Determine the (x, y) coordinate at the center of the cell enclosing the given text.  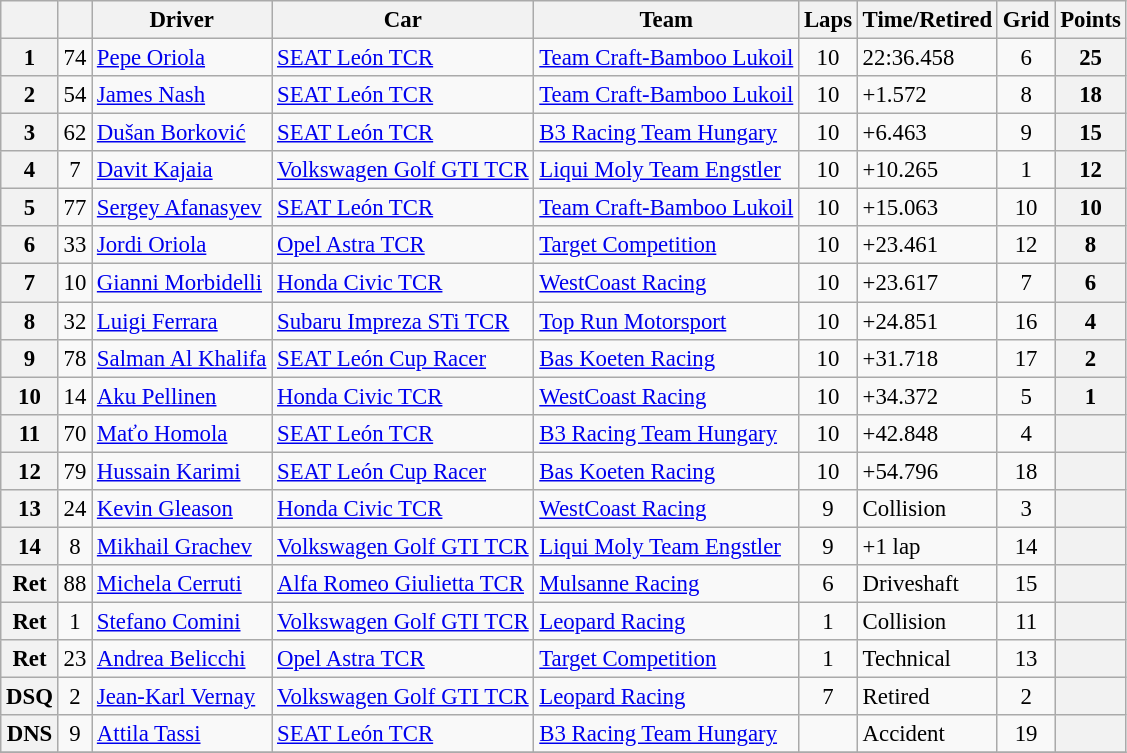
+54.796 (927, 471)
Grid (1026, 20)
+42.848 (927, 433)
78 (74, 358)
Stefano Comini (182, 621)
DSQ (30, 697)
Andrea Belicchi (182, 659)
Jean-Karl Vernay (182, 697)
33 (74, 245)
Driver (182, 20)
88 (74, 584)
Mikhail Grachev (182, 546)
+6.463 (927, 133)
+23.461 (927, 245)
+23.617 (927, 283)
+34.372 (927, 396)
Kevin Gleason (182, 509)
Gianni Morbidelli (182, 283)
Technical (927, 659)
19 (1026, 734)
Pepe Oriola (182, 58)
Laps (828, 20)
Aku Pellinen (182, 396)
Subaru Impreza STi TCR (403, 321)
32 (74, 321)
62 (74, 133)
Luigi Ferrara (182, 321)
24 (74, 509)
Time/Retired (927, 20)
Top Run Motorsport (666, 321)
79 (74, 471)
Retired (927, 697)
+1.572 (927, 95)
Driveshaft (927, 584)
Car (403, 20)
Attila Tassi (182, 734)
Dušan Borković (182, 133)
70 (74, 433)
Accident (927, 734)
Salman Al Khalifa (182, 358)
Points (1090, 20)
James Nash (182, 95)
+15.063 (927, 208)
Hussain Karimi (182, 471)
16 (1026, 321)
Maťo Homola (182, 433)
Alfa Romeo Giulietta TCR (403, 584)
+24.851 (927, 321)
Sergey Afanasyev (182, 208)
Mulsanne Racing (666, 584)
Michela Cerruti (182, 584)
+10.265 (927, 170)
25 (1090, 58)
17 (1026, 358)
77 (74, 208)
54 (74, 95)
22:36.458 (927, 58)
74 (74, 58)
23 (74, 659)
+1 lap (927, 546)
DNS (30, 734)
Jordi Oriola (182, 245)
+31.718 (927, 358)
Team (666, 20)
Davit Kajaia (182, 170)
